Return the (x, y) coordinate for the center point of the cell that contains the specified text.  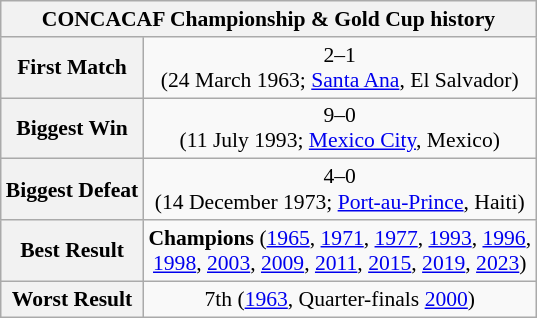
2–1 (24 March 1963; Santa Ana, El Salvador) (340, 68)
Best Result (72, 250)
Champions (1965, 1971, 1977, 1993, 1996, 1998, 2003, 2009, 2011, 2015, 2019, 2023) (340, 250)
4–0 (14 December 1973; Port-au-Prince, Haiti) (340, 190)
Biggest Win (72, 128)
Biggest Defeat (72, 190)
9–0 (11 July 1993; Mexico City, Mexico) (340, 128)
Worst Result (72, 299)
CONCACAF Championship & Gold Cup history (268, 19)
7th (1963, Quarter-finals 2000) (340, 299)
First Match (72, 68)
